Return (x, y) of the center of cell containing provided text 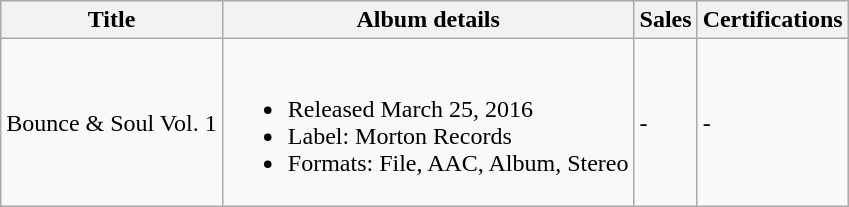
Released March 25, 2016Label: Morton RecordsFormats: File, AAC, Album, Stereo (428, 122)
Certifications (772, 20)
Sales (666, 20)
Bounce & Soul Vol. 1 (112, 122)
Album details (428, 20)
Title (112, 20)
